Extract the (x, y) coordinate from the center of the cell holding the provided text.  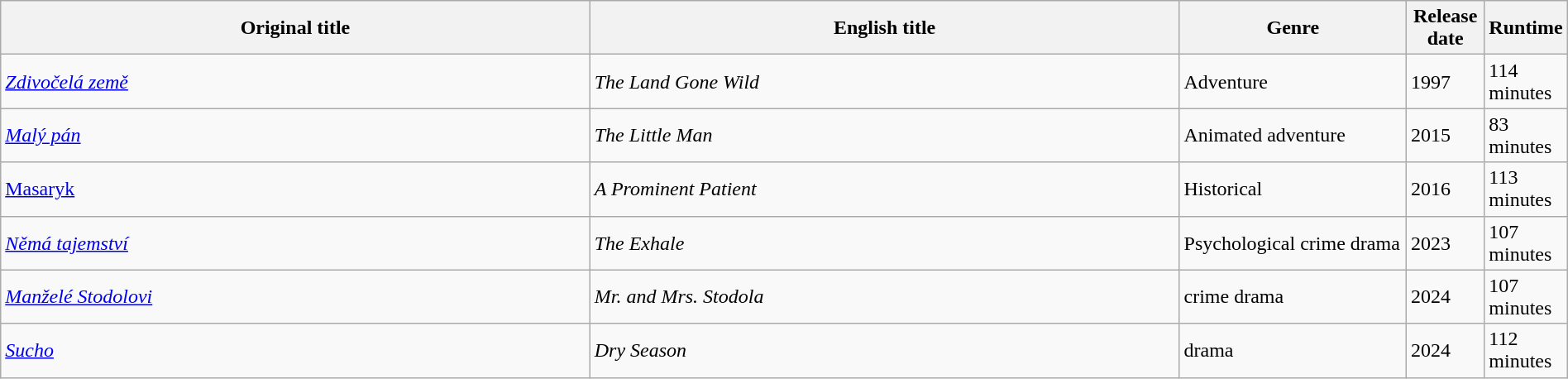
Genre (1293, 28)
113 minutes (1526, 189)
Němá tajemství (295, 243)
Historical (1293, 189)
Masaryk (295, 189)
A Prominent Patient (885, 189)
Adventure (1293, 81)
drama (1293, 351)
Mr. and Mrs. Stodola (885, 296)
2016 (1446, 189)
83 minutes (1526, 136)
Original title (295, 28)
Sucho (295, 351)
The Exhale (885, 243)
crime drama (1293, 296)
Dry Season (885, 351)
Manželé Stodolovi (295, 296)
Zdivočelá země (295, 81)
The Little Man (885, 136)
Release date (1446, 28)
1997 (1446, 81)
2023 (1446, 243)
English title (885, 28)
Animated adventure (1293, 136)
The Land Gone Wild (885, 81)
Runtime (1526, 28)
Malý pán (295, 136)
Psychological crime drama (1293, 243)
114 minutes (1526, 81)
112 minutes (1526, 351)
2015 (1446, 136)
